For the text-containing cell, return its midpoint in [x, y] coordinate format. 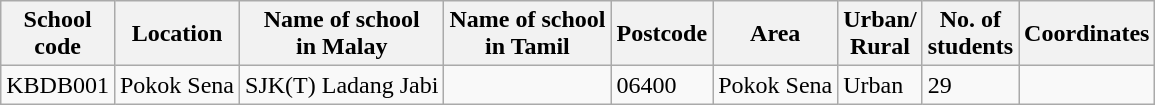
29 [970, 85]
SJK(T) Ladang Jabi [342, 85]
06400 [662, 85]
Urban [880, 85]
Name of schoolin Tamil [528, 34]
Location [176, 34]
KBDB001 [58, 85]
No. ofstudents [970, 34]
Postcode [662, 34]
Schoolcode [58, 34]
Area [776, 34]
Urban/Rural [880, 34]
Coordinates [1087, 34]
Name of schoolin Malay [342, 34]
